Find where the given text appears and provide that cell's center as [x, y] coordinate. 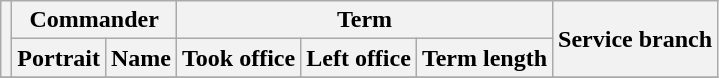
Term length [484, 58]
Name [140, 58]
Service branch [636, 39]
Took office [239, 58]
Left office [359, 58]
Commander [94, 20]
Portrait [59, 58]
Term [365, 20]
